Find where the given text appears and provide that cell's center as [X, Y] coordinate. 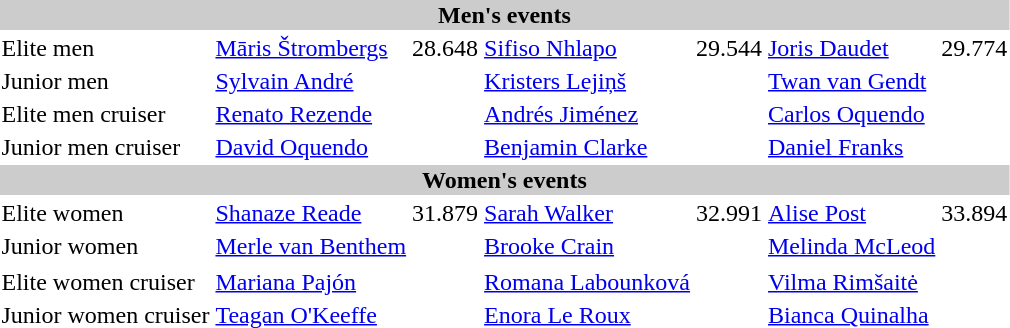
Kristers Lejiņš [588, 81]
Twan van Gendt [852, 81]
Merle van Benthem [311, 246]
Elite women cruiser [106, 282]
Carlos Oquendo [852, 114]
29.774 [974, 48]
Benjamin Clarke [588, 147]
29.544 [730, 48]
Junior men cruiser [106, 147]
Shanaze Reade [311, 213]
Daniel Franks [852, 147]
Mariana Pajón [311, 282]
Brooke Crain [588, 246]
Vilma Rimšaitė [852, 282]
Elite men cruiser [106, 114]
Elite men [106, 48]
Sylvain André [311, 81]
Romana Labounková [588, 282]
Andrés Jiménez [588, 114]
Elite women [106, 213]
Men's events [504, 15]
Melinda McLeod [852, 246]
Joris Daudet [852, 48]
Sarah Walker [588, 213]
David Oquendo [311, 147]
Junior men [106, 81]
Alise Post [852, 213]
Māris Štrombergs [311, 48]
Women's events [504, 180]
32.991 [730, 213]
28.648 [446, 48]
31.879 [446, 213]
33.894 [974, 213]
Junior women [106, 246]
Renato Rezende [311, 114]
Sifiso Nhlapo [588, 48]
